Output the [X, Y] coordinate of the center of the cell containing the given text.  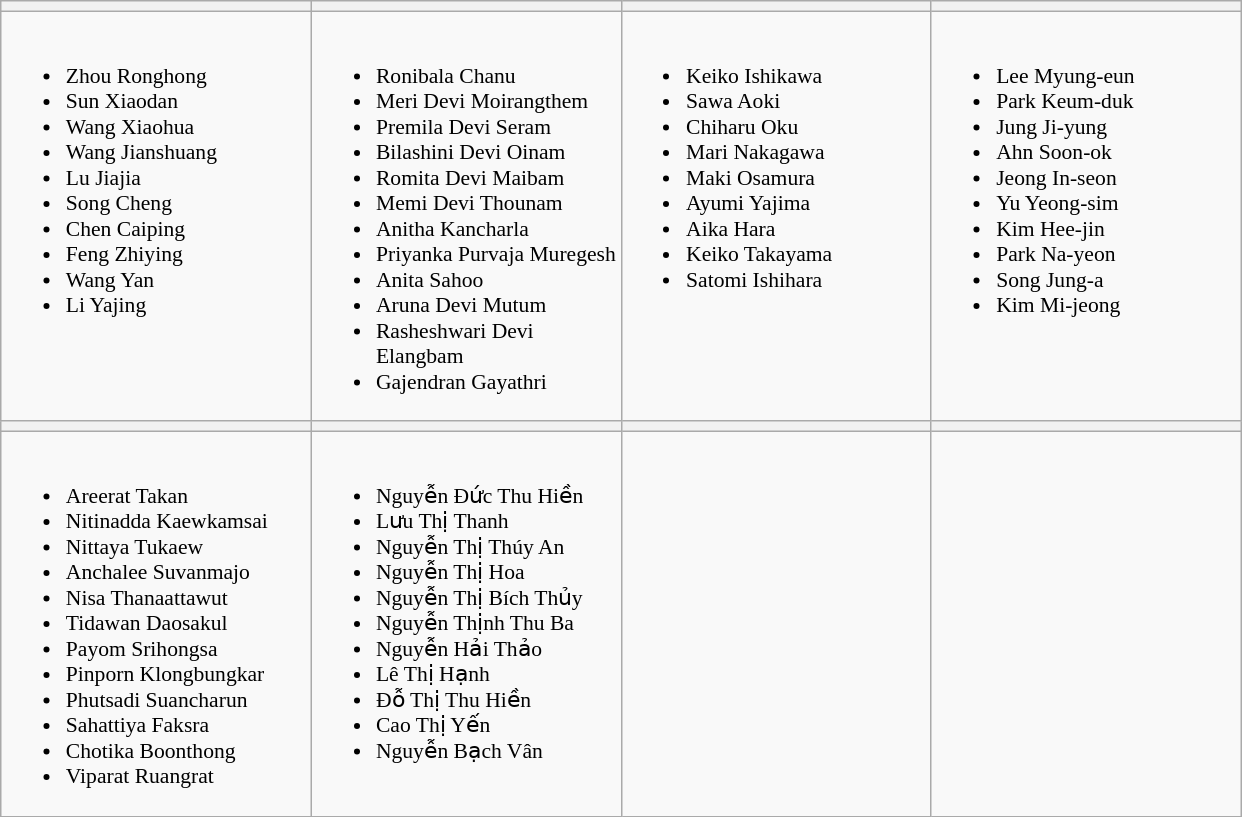
Lee Myung-eunPark Keum-dukJung Ji-yungAhn Soon-okJeong In-seonYu Yeong-simKim Hee-jinPark Na-yeonSong Jung-aKim Mi-jeong [1086, 216]
Keiko IshikawaSawa AokiChiharu OkuMari NakagawaMaki OsamuraAyumi YajimaAika HaraKeiko TakayamaSatomi Ishihara [776, 216]
Zhou RonghongSun XiaodanWang XiaohuaWang JianshuangLu JiajiaSong ChengChen CaipingFeng ZhiyingWang YanLi Yajing [156, 216]
